Identify which cell holds the provided text, then report its [x, y] central coordinate. 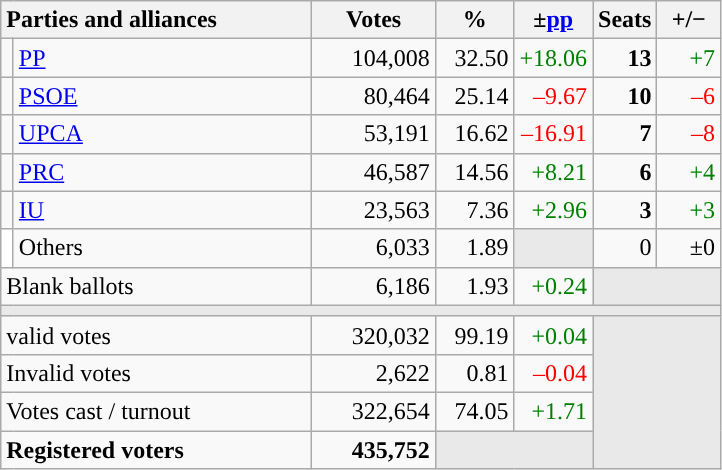
PP [162, 58]
32.50 [474, 58]
Invalid votes [156, 373]
2,622 [374, 373]
1.89 [474, 248]
1.93 [474, 286]
±pp [554, 20]
+4 [689, 172]
Others [162, 248]
16.62 [474, 134]
+18.06 [554, 58]
6,186 [374, 286]
+/− [689, 20]
–8 [689, 134]
0 [625, 248]
0.81 [474, 373]
PSOE [162, 96]
7 [625, 134]
–0.04 [554, 373]
Parties and alliances [156, 20]
322,654 [374, 411]
UPCA [162, 134]
14.56 [474, 172]
Votes cast / turnout [156, 411]
99.19 [474, 335]
% [474, 20]
23,563 [374, 210]
53,191 [374, 134]
6 [625, 172]
+8.21 [554, 172]
+1.71 [554, 411]
435,752 [374, 449]
Registered voters [156, 449]
74.05 [474, 411]
13 [625, 58]
+0.04 [554, 335]
104,008 [374, 58]
Seats [625, 20]
+2.96 [554, 210]
IU [162, 210]
6,033 [374, 248]
10 [625, 96]
46,587 [374, 172]
25.14 [474, 96]
–9.67 [554, 96]
–16.91 [554, 134]
Blank ballots [156, 286]
3 [625, 210]
320,032 [374, 335]
+0.24 [554, 286]
valid votes [156, 335]
±0 [689, 248]
+7 [689, 58]
PRC [162, 172]
+3 [689, 210]
7.36 [474, 210]
Votes [374, 20]
–6 [689, 96]
80,464 [374, 96]
